Pinpoint the cell where the given text exists, returning its (x, y) midpoint coordinate. 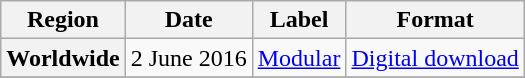
Label (299, 20)
Digital download (435, 58)
Date (188, 20)
Region (63, 20)
2 June 2016 (188, 58)
Modular (299, 58)
Worldwide (63, 58)
Format (435, 20)
